Determine the [X, Y] coordinate at the center of the cell enclosing the given text.  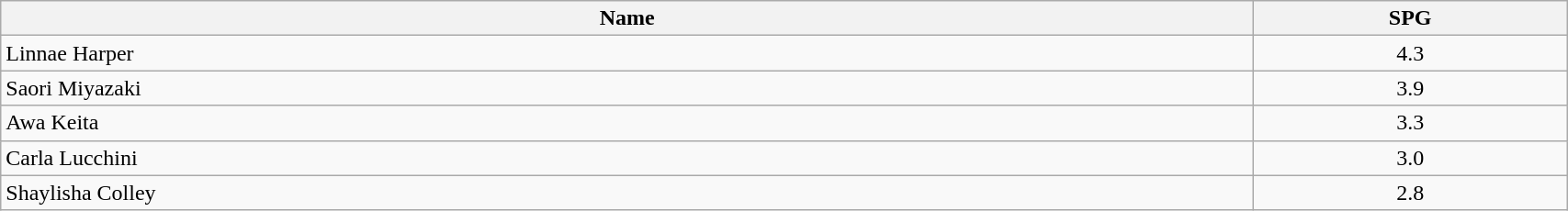
Saori Miyazaki [627, 88]
3.3 [1411, 123]
SPG [1411, 18]
Carla Lucchini [627, 158]
Name [627, 18]
3.9 [1411, 88]
3.0 [1411, 158]
4.3 [1411, 53]
Awa Keita [627, 123]
2.8 [1411, 193]
Linnae Harper [627, 53]
Shaylisha Colley [627, 193]
